Capture the cell that displays the provided text and extract its (x, y) central coordinate. 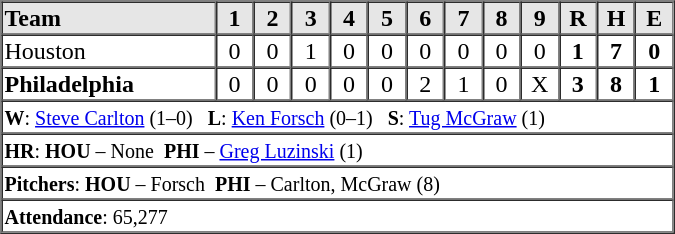
W: Steve Carlton (1–0) L: Ken Forsch (0–1) S: Tug McGraw (1) (338, 116)
5 (387, 18)
HR: HOU – None PHI – Greg Luzinski (1) (338, 150)
Houston (109, 50)
4 (349, 18)
Pitchers: HOU – Forsch PHI – Carlton, McGraw (8) (338, 182)
9 (540, 18)
Team (109, 18)
E (654, 18)
R (578, 18)
6 (425, 18)
X (540, 84)
Attendance: 65,277 (338, 216)
Philadelphia (109, 84)
H (616, 18)
